Search for the cell housing the specified text and yield its [X, Y] center coordinate. 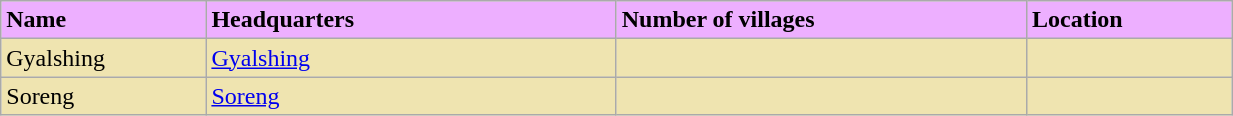
Number of villages [821, 20]
Name [104, 20]
Location [1128, 20]
Headquarters [411, 20]
